Scan for the cell matching the given text and deliver its (x, y) coordinate at center. 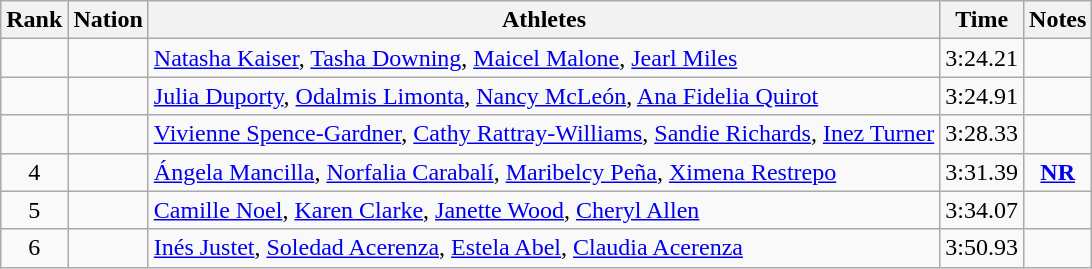
5 (34, 210)
4 (34, 172)
Nation (108, 20)
Time (982, 20)
Inés Justet, Soledad Acerenza, Estela Abel, Claudia Acerenza (544, 248)
Athletes (544, 20)
NR (1058, 172)
3:50.93 (982, 248)
Notes (1058, 20)
3:31.39 (982, 172)
Natasha Kaiser, Tasha Downing, Maicel Malone, Jearl Miles (544, 58)
6 (34, 248)
Camille Noel, Karen Clarke, Janette Wood, Cheryl Allen (544, 210)
Ángela Mancilla, Norfalia Carabalí, Maribelcy Peña, Ximena Restrepo (544, 172)
Rank (34, 20)
3:28.33 (982, 134)
3:24.21 (982, 58)
3:24.91 (982, 96)
Julia Duporty, Odalmis Limonta, Nancy McLeón, Ana Fidelia Quirot (544, 96)
3:34.07 (982, 210)
Vivienne Spence-Gardner, Cathy Rattray-Williams, Sandie Richards, Inez Turner (544, 134)
